Pinpoint the cell where the given text exists, returning its (X, Y) midpoint coordinate. 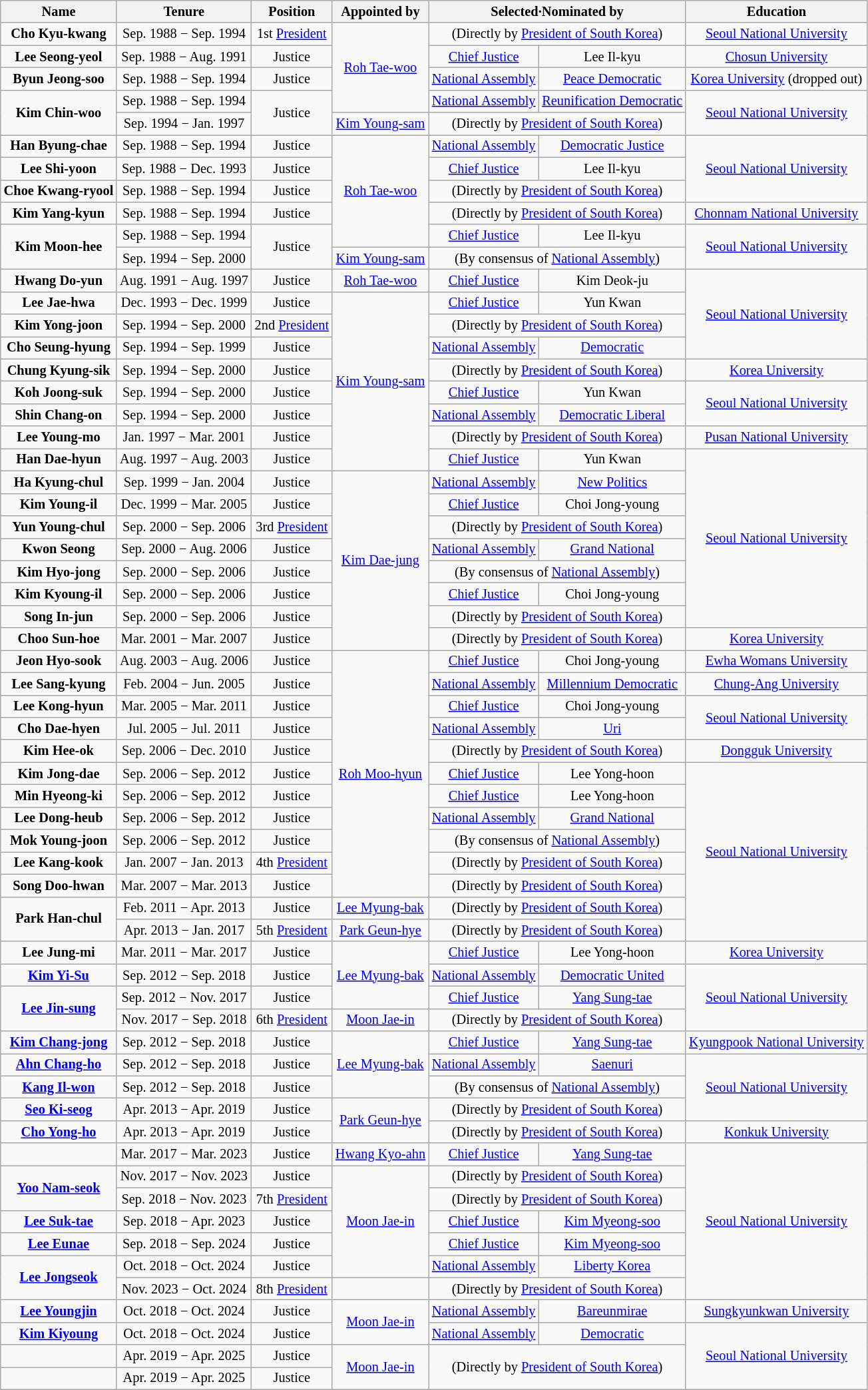
Feb. 2011 − Apr. 2013 (184, 908)
Kwon Seong (59, 549)
Nov. 2017 − Nov. 2023 (184, 1176)
Mar. 2001 − Mar. 2007 (184, 639)
Lee Shi-yoon (59, 168)
Lee Dong-heub (59, 818)
Kim Chin-woo (59, 112)
Appointed by (381, 11)
Ewha Womans University (776, 661)
Chung-Ang University (776, 684)
Lee Jin-sung (59, 1008)
Kim Yong-joon (59, 326)
Byun Jeong-soo (59, 79)
Chosun University (776, 57)
Mar. 2011 − Mar. 2017 (184, 953)
Lee Young-mo (59, 437)
Aug. 1991 − Aug. 1997 (184, 280)
Aug. 2003 − Aug. 2006 (184, 661)
Jan. 2007 − Jan. 2013 (184, 863)
Sep. 1999 − Jan. 2004 (184, 482)
Han Byung-chae (59, 146)
Kim Chang-jong (59, 1042)
Name (59, 11)
Lee Jung-mi (59, 953)
Lee Kong-hyun (59, 706)
Yoo Nam-seok (59, 1188)
Lee Sang-kyung (59, 684)
Kang Il-won (59, 1087)
Mar. 2007 − Mar. 2013 (184, 885)
Jul. 2005 − Jul. 2011 (184, 728)
Chung Kyung-sik (59, 370)
Nov. 2017 − Sep. 2018 (184, 1020)
Liberty Korea (612, 1266)
Democratic Liberal (612, 415)
Sep. 1988 − Aug. 1991 (184, 57)
Dec. 1999 − Mar. 2005 (184, 505)
Kim Yi-Su (59, 975)
6th President (292, 1020)
Hwang Do-yun (59, 280)
4th President (292, 863)
Sep. 2018 − Sep. 2024 (184, 1244)
Position (292, 11)
Song Doo-hwan (59, 885)
Sep. 2018 − Apr. 2023 (184, 1222)
Sep. 1994 − Sep. 1999 (184, 347)
Kim Hee-ok (59, 751)
Millennium Democratic (612, 684)
Cho Kyu-kwang (59, 34)
Sep. 1988 − Dec. 1993 (184, 168)
Kim Deok-ju (612, 280)
Lee Kang-kook (59, 863)
Mar. 2005 − Mar. 2011 (184, 706)
Kyungpook National University (776, 1042)
8th President (292, 1289)
Dec. 1993 − Dec. 1999 (184, 303)
Lee Jongseok (59, 1277)
Jan. 1997 − Mar. 2001 (184, 437)
Selected·Nominated by (557, 11)
Shin Chang-on (59, 415)
Lee Jae-hwa (59, 303)
Democratic United (612, 975)
Lee Suk-tae (59, 1222)
Kim Young-il (59, 505)
Sep. 2006 − Dec. 2010 (184, 751)
Ha Kyung-chul (59, 482)
Feb. 2004 − Jun. 2005 (184, 684)
Pusan National University (776, 437)
2nd President (292, 326)
Konkuk University (776, 1132)
Han Dae-hyun (59, 459)
3rd President (292, 527)
Lee Seong-yeol (59, 57)
Democratic Justice (612, 146)
Lee Youngjin (59, 1311)
Saenuri (612, 1064)
Hwang Kyo-ahn (381, 1154)
Korea University (dropped out) (776, 79)
Kim Kyoung-il (59, 594)
Kim Kiyoung (59, 1333)
Kim Hyo-jong (59, 572)
Dongguk University (776, 751)
Uri (612, 728)
Bareunmirae (612, 1311)
1st President (292, 34)
Kim Moon-hee (59, 246)
Min Hyeong-ki (59, 796)
Song In-jun (59, 616)
Ahn Chang-ho (59, 1064)
Nov. 2023 − Oct. 2024 (184, 1289)
Choo Sun-hoe (59, 639)
Mok Young-joon (59, 841)
Kim Dae-jung (381, 561)
Cho Yong-ho (59, 1132)
Park Han-chul (59, 919)
Chonnam National University (776, 213)
Cho Dae-hyen (59, 728)
Kim Jong-dae (59, 774)
Jeon Hyo-sook (59, 661)
Education (776, 11)
Sep. 2012 − Nov. 2017 (184, 997)
Sep. 2018 − Nov. 2023 (184, 1199)
Kim Yang-kyun (59, 213)
Lee Eunae (59, 1244)
Peace Democratic (612, 79)
Sungkyunkwan University (776, 1311)
Sep. 2000 − Aug. 2006 (184, 549)
New Politics (612, 482)
Sep. 1994 − Jan. 1997 (184, 124)
Apr. 2013 − Jan. 2017 (184, 930)
Yun Young-chul (59, 527)
Mar. 2017 − Mar. 2023 (184, 1154)
Choe Kwang-ryool (59, 191)
5th President (292, 930)
Roh Moo-hyun (381, 773)
Aug. 1997 − Aug. 2003 (184, 459)
Cho Seung-hyung (59, 347)
Koh Joong-suk (59, 392)
Seo Ki-seog (59, 1110)
Reunification Democratic (612, 101)
Tenure (184, 11)
7th President (292, 1199)
